Provide the [X, Y] coordinate of the cell's center where the given text is located.  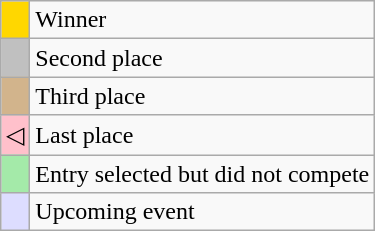
Third place [202, 96]
Last place [202, 135]
◁ [16, 135]
Second place [202, 58]
Winner [202, 20]
Entry selected but did not compete [202, 173]
Upcoming event [202, 212]
